Pinpoint the cell where the given text exists, returning its (x, y) midpoint coordinate. 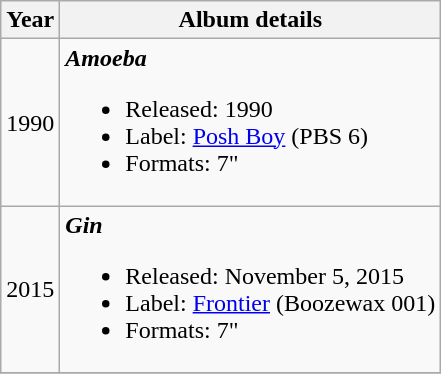
2015 (30, 290)
Year (30, 20)
GinReleased: November 5, 2015Label: Frontier (Boozewax 001)Formats: 7" (250, 290)
Album details (250, 20)
1990 (30, 122)
AmoebaReleased: 1990Label: Posh Boy (PBS 6)Formats: 7" (250, 122)
